Pinpoint the cell where the given text exists, returning its [x, y] midpoint coordinate. 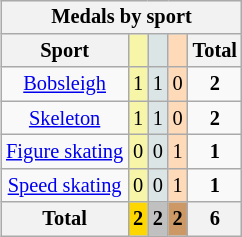
Skeleton [64, 118]
Medals by sport [122, 17]
Figure skating [64, 152]
Sport [64, 51]
6 [215, 219]
Bobsleigh [64, 84]
Speed skating [64, 185]
